Output the [x, y] coordinate of the center of the cell containing the given text.  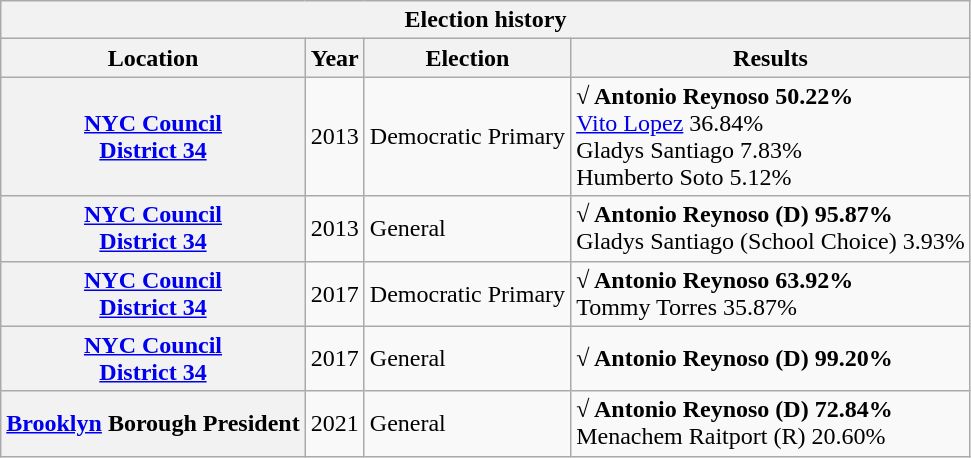
√ Antonio Reynoso (D) 95.87%Gladys Santiago (School Choice) 3.93% [771, 228]
Election [467, 58]
√ Antonio Reynoso (D) 99.20% [771, 358]
Brooklyn Borough President [153, 424]
Election history [486, 20]
Results [771, 58]
2021 [334, 424]
√ Antonio Reynoso 63.92%Tommy Torres 35.87% [771, 294]
√ Antonio Reynoso 50.22%Vito Lopez 36.84%Gladys Santiago 7.83%Humberto Soto 5.12% [771, 136]
Location [153, 58]
Year [334, 58]
√ Antonio Reynoso (D) 72.84%Menachem Raitport (R) 20.60% [771, 424]
